Capture the cell that displays the provided text and extract its [x, y] central coordinate. 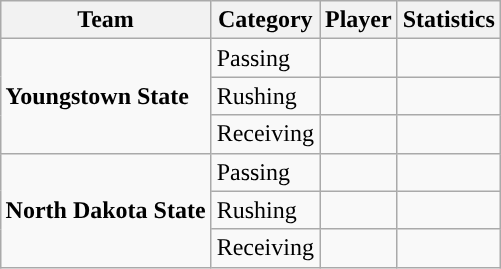
Youngstown State [106, 96]
Team [106, 20]
North Dakota State [106, 210]
Player [359, 20]
Category [265, 20]
Statistics [448, 20]
